Determine the [x, y] coordinate at the center of the cell enclosing the given text.  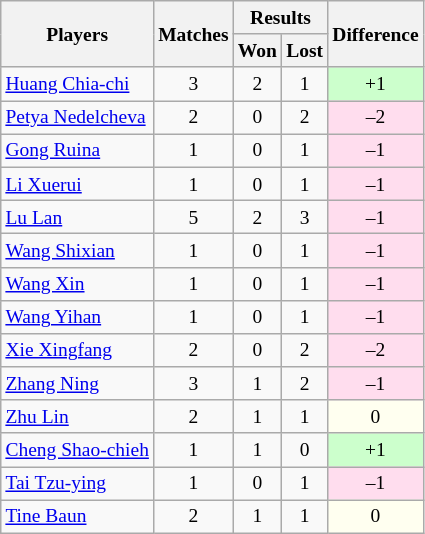
Difference [376, 34]
Wang Xin [78, 284]
Huang Chia-chi [78, 84]
Wang Yihan [78, 316]
Zhu Lin [78, 416]
5 [194, 216]
Tai Tzu-ying [78, 484]
Xie Xingfang [78, 350]
Matches [194, 34]
Wang Shixian [78, 250]
Results [280, 18]
Lu Lan [78, 216]
Gong Ruina [78, 150]
Won [257, 50]
Lost [305, 50]
Petya Nedelcheva [78, 118]
Players [78, 34]
Cheng Shao-chieh [78, 450]
Zhang Ning [78, 384]
Tine Baun [78, 516]
Li Xuerui [78, 184]
